Locate the cell with the specified text and output its (X, Y) center coordinate. 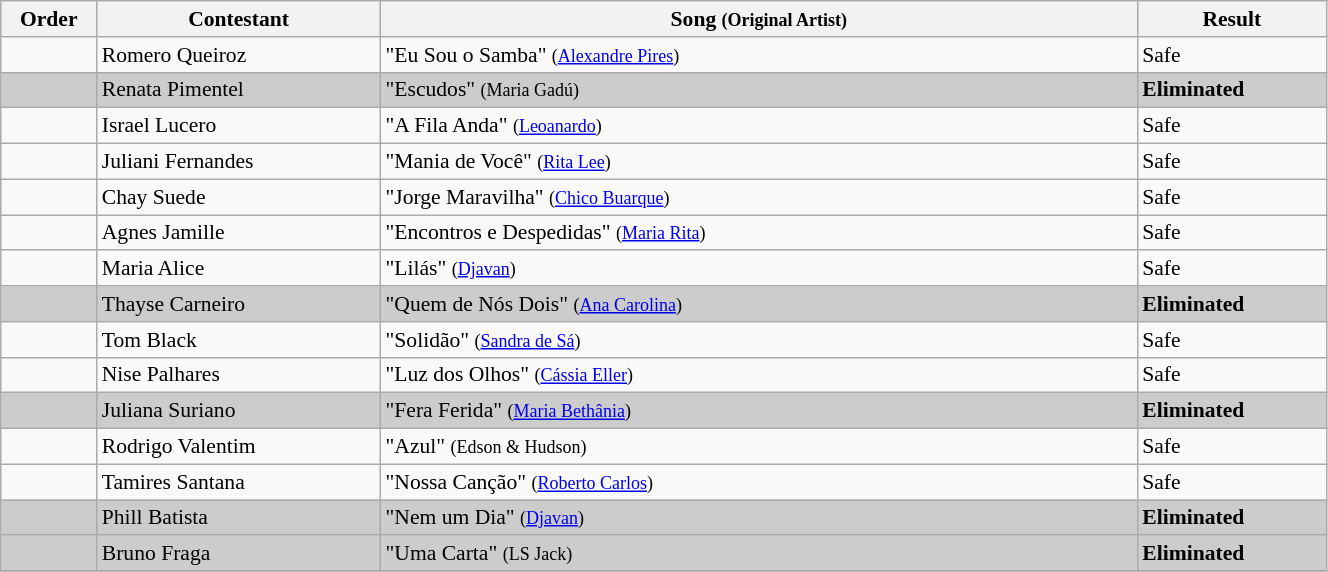
"Mania de Você" (Rita Lee) (758, 162)
Rodrigo Valentim (239, 447)
"Azul" (Edson & Hudson) (758, 447)
Agnes Jamille (239, 233)
Contestant (239, 19)
Phill Batista (239, 518)
"Luz dos Olhos" (Cássia Eller) (758, 375)
Juliani Fernandes (239, 162)
Maria Alice (239, 269)
"Escudos" (Maria Gadú) (758, 90)
Result (1232, 19)
"Fera Ferida" (Maria Bethânia) (758, 411)
"Lilás" (Djavan) (758, 269)
Nise Palhares (239, 375)
"Encontros e Despedidas" (Maria Rita) (758, 233)
"Solidão" (Sandra de Sá) (758, 340)
"Eu Sou o Samba" (Alexandre Pires) (758, 55)
"Jorge Maravilha" (Chico Buarque) (758, 197)
Renata Pimentel (239, 90)
"Nossa Canção" (Roberto Carlos) (758, 482)
"Uma Carta" (LS Jack) (758, 554)
Romero Queiroz (239, 55)
Tom Black (239, 340)
Juliana Suriano (239, 411)
Order (49, 19)
"A Fila Anda" (Leoanardo) (758, 126)
Chay Suede (239, 197)
Thayse Carneiro (239, 304)
Tamires Santana (239, 482)
"Quem de Nós Dois" (Ana Carolina) (758, 304)
Bruno Fraga (239, 554)
"Nem um Dia" (Djavan) (758, 518)
Song (Original Artist) (758, 19)
Israel Lucero (239, 126)
